For the text-containing cell, return its midpoint in [X, Y] coordinate format. 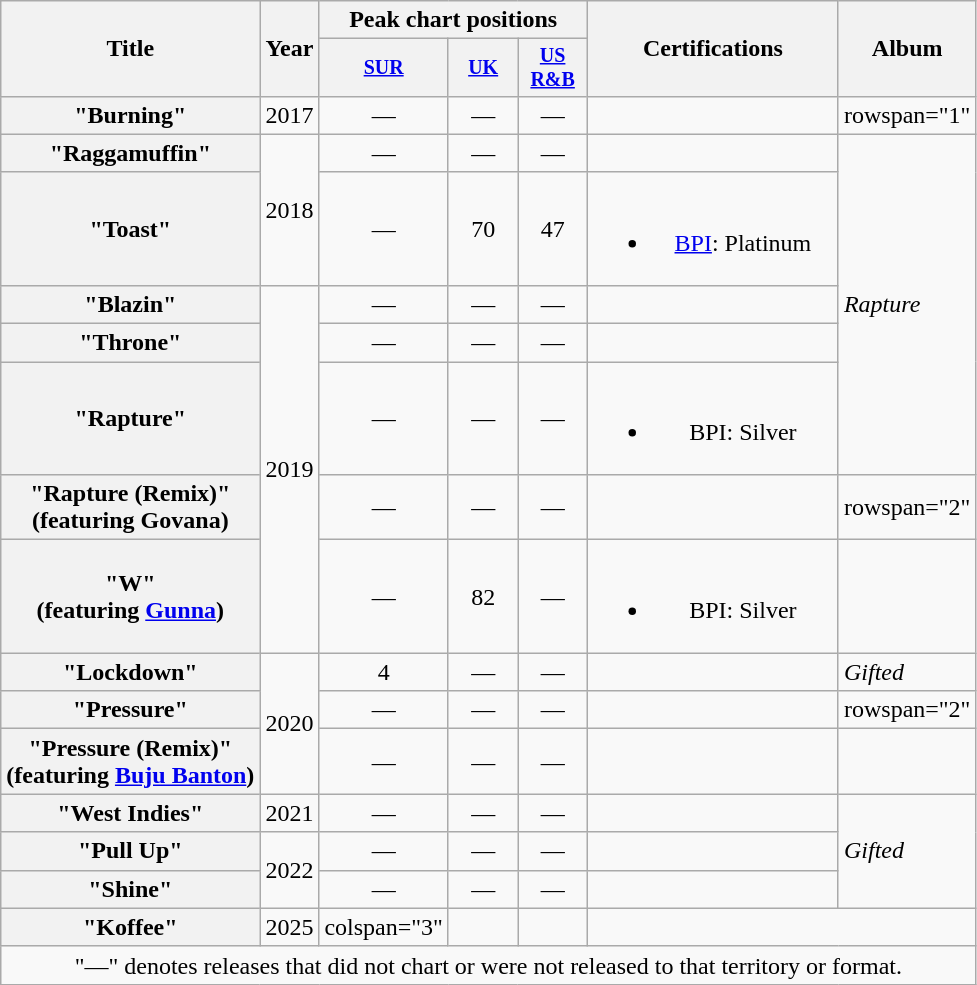
82 [482, 596]
Peak chart positions [453, 20]
"Toast" [130, 228]
"Burning" [130, 115]
"Pressure" [130, 710]
70 [482, 228]
Rapture [907, 304]
2017 [290, 115]
2019 [290, 468]
4 [384, 672]
"West Indies" [130, 813]
"Lockdown" [130, 672]
"Throne" [130, 343]
Title [130, 49]
"Pressure (Remix)"(featuring Buju Banton) [130, 762]
47 [552, 228]
Album [907, 49]
"Blazin" [130, 304]
2020 [290, 724]
BPI: Platinum [712, 228]
"Pull Up" [130, 851]
"W"(featuring Gunna) [130, 596]
"Koffee" [130, 927]
2025 [290, 927]
"Rapture (Remix)"(featuring Govana) [130, 508]
"Rapture" [130, 418]
"Shine" [130, 889]
rowspan="1" [907, 115]
colspan="3" [384, 927]
US R&B [552, 68]
Year [290, 49]
Certifications [712, 49]
"—" denotes releases that did not chart or were not released to that territory or format. [488, 965]
SUR [384, 68]
2021 [290, 813]
2018 [290, 210]
"Raggamuffin" [130, 153]
2022 [290, 870]
UK [482, 68]
